For the text-containing cell, return its midpoint in [x, y] coordinate format. 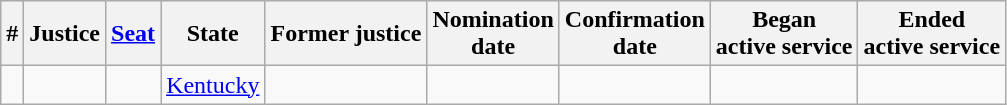
Endedactive service [932, 34]
State [213, 34]
Nominationdate [493, 34]
Seat [134, 34]
Confirmationdate [634, 34]
Former justice [346, 34]
Kentucky [213, 85]
Beganactive service [784, 34]
# [12, 34]
Justice [65, 34]
